Find where the given text appears and provide that cell's center as [X, Y] coordinate. 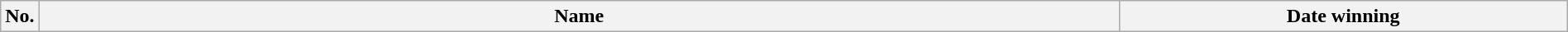
No. [20, 16]
Date winning [1343, 16]
Name [579, 16]
